Determine the (X, Y) coordinate at the center of the cell enclosing the given text.  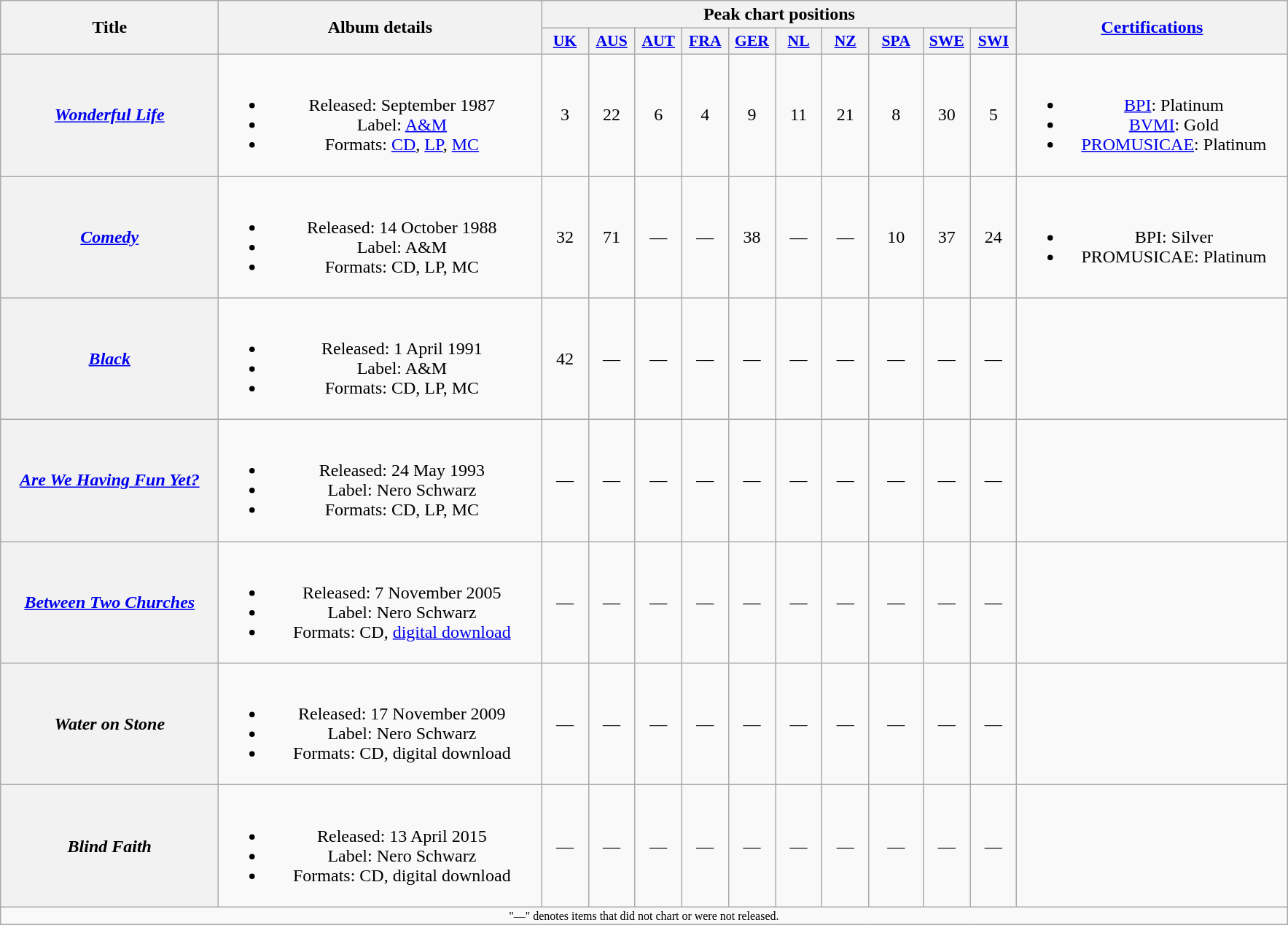
FRA (705, 42)
AUT (658, 42)
42 (565, 359)
11 (799, 115)
UK (565, 42)
Released: 17 November 2009Label: Nero SchwarzFormats: CD, digital download (380, 725)
Peak chart positions (779, 15)
Released: September 1987Label: A&MFormats: CD, LP, MC (380, 115)
32 (565, 238)
AUS (612, 42)
30 (947, 115)
9 (752, 115)
Black (109, 359)
3 (565, 115)
BPI: SilverPROMUSICAE: Platinum (1152, 238)
Water on Stone (109, 725)
10 (897, 238)
"—" denotes items that did not chart or were not released. (644, 916)
22 (612, 115)
Released: 1 April 1991Label: A&MFormats: CD, LP, MC (380, 359)
6 (658, 115)
BPI: PlatinumBVMI: GoldPROMUSICAE: Platinum (1152, 115)
Are We Having Fun Yet? (109, 481)
71 (612, 238)
Between Two Churches (109, 602)
NZ (846, 42)
Released: 14 October 1988Label: A&MFormats: CD, LP, MC (380, 238)
Released: 7 November 2005Label: Nero SchwarzFormats: CD, digital download (380, 602)
SPA (897, 42)
4 (705, 115)
SWE (947, 42)
GER (752, 42)
Blind Faith (109, 846)
Album details (380, 28)
5 (994, 115)
38 (752, 238)
24 (994, 238)
Wonderful Life (109, 115)
37 (947, 238)
SWI (994, 42)
NL (799, 42)
Released: 24 May 1993Label: Nero SchwarzFormats: CD, LP, MC (380, 481)
Released: 13 April 2015Label: Nero SchwarzFormats: CD, digital download (380, 846)
Title (109, 28)
Certifications (1152, 28)
8 (897, 115)
Comedy (109, 238)
21 (846, 115)
